Find where the given text appears and provide that cell's center as [x, y] coordinate. 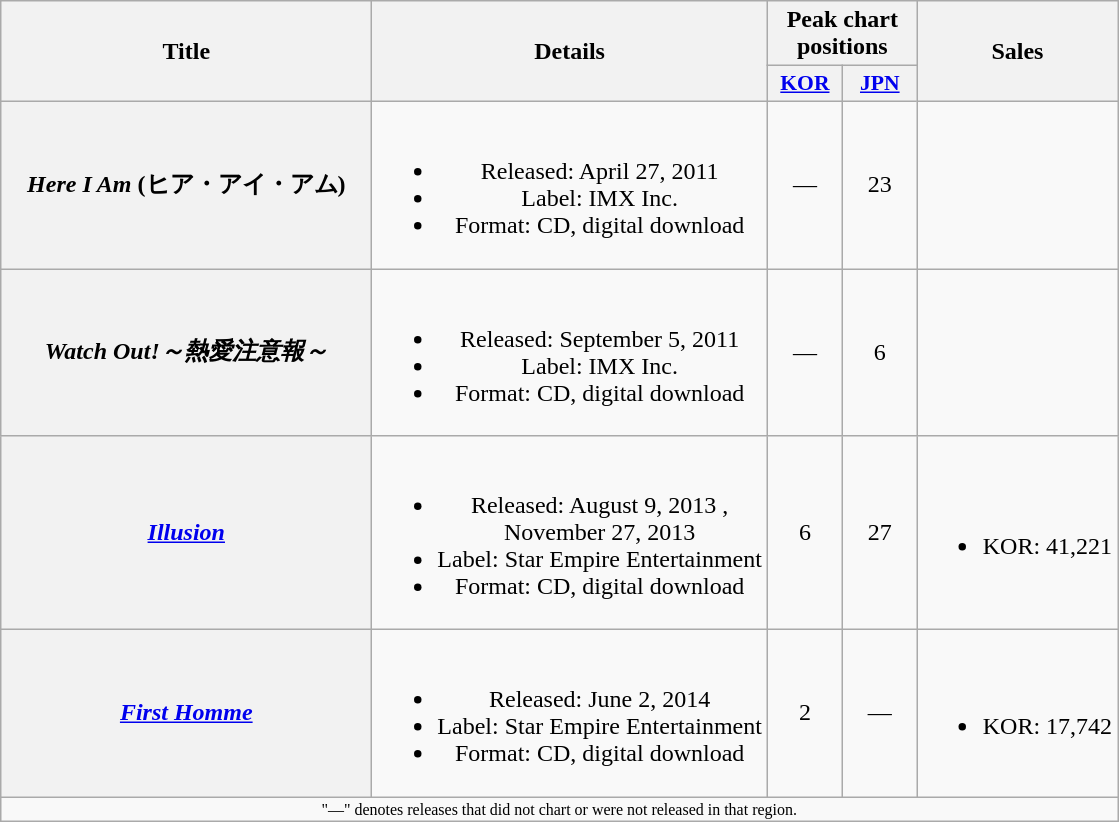
JPN [880, 84]
Released: June 2, 2014 Label: Star Empire EntertainmentFormat: CD, digital download [570, 714]
Here I Am (ヒア・アイ・アム) [186, 184]
Title [186, 52]
Watch Out!～熱愛注意報～ [186, 352]
2 [804, 714]
KOR: 41,221 [1017, 533]
Peak chart positions [842, 34]
KOR: 17,742 [1017, 714]
Details [570, 52]
First Homme [186, 714]
Illusion [186, 533]
Sales [1017, 52]
Released: August 9, 2013 ,November 27, 2013 Label: Star Empire EntertainmentFormat: CD, digital download [570, 533]
Released: April 27, 2011 Label: IMX Inc.Format: CD, digital download [570, 184]
27 [880, 533]
23 [880, 184]
Released: September 5, 2011 Label: IMX Inc.Format: CD, digital download [570, 352]
"—" denotes releases that did not chart or were not released in that region. [560, 809]
KOR [804, 84]
